For the text-containing cell, return its midpoint in (X, Y) coordinate format. 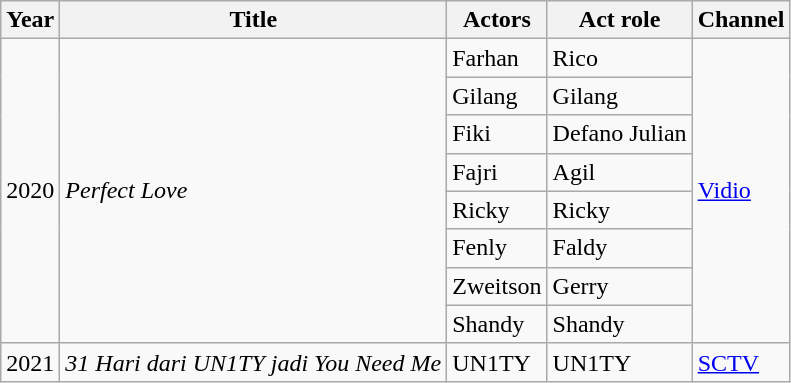
Defano Julian (620, 134)
Fenly (497, 248)
Perfect Love (254, 191)
31 Hari dari UN1TY jadi You Need Me (254, 362)
Actors (497, 20)
Act role (620, 20)
2020 (30, 191)
SCTV (741, 362)
Channel (741, 20)
Faldy (620, 248)
Year (30, 20)
Fajri (497, 172)
Rico (620, 58)
Vidio (741, 191)
Gerry (620, 286)
Farhan (497, 58)
Zweitson (497, 286)
Title (254, 20)
Fiki (497, 134)
Agil (620, 172)
2021 (30, 362)
